Return the (X, Y) coordinate for the center point of the cell that contains the specified text.  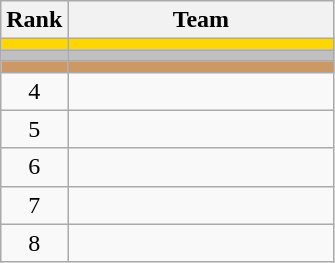
5 (34, 129)
4 (34, 91)
Team (201, 20)
6 (34, 167)
8 (34, 243)
Rank (34, 20)
7 (34, 205)
